For the text-containing cell, return its midpoint in (x, y) coordinate format. 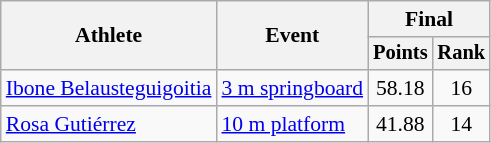
Ibone Belausteguigoitia (109, 88)
Event (292, 36)
Final (429, 19)
Athlete (109, 36)
16 (462, 88)
Rank (462, 54)
41.88 (400, 124)
14 (462, 124)
10 m platform (292, 124)
3 m springboard (292, 88)
Points (400, 54)
Rosa Gutiérrez (109, 124)
58.18 (400, 88)
